Scan for the cell matching the given text and deliver its (X, Y) coordinate at center. 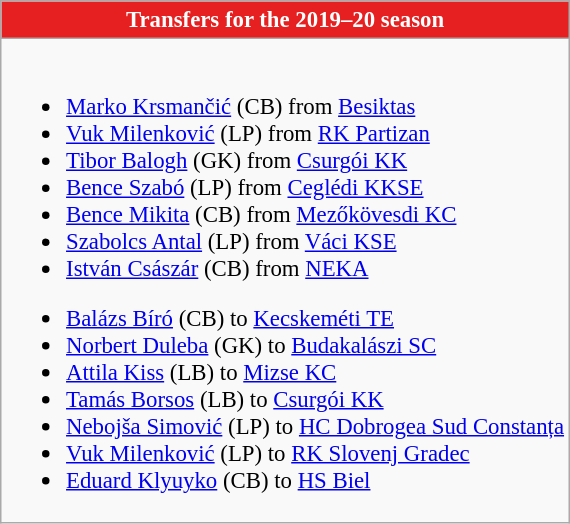
Transfers for the 2019–20 season (286, 20)
